Capture the cell that displays the provided text and extract its [X, Y] central coordinate. 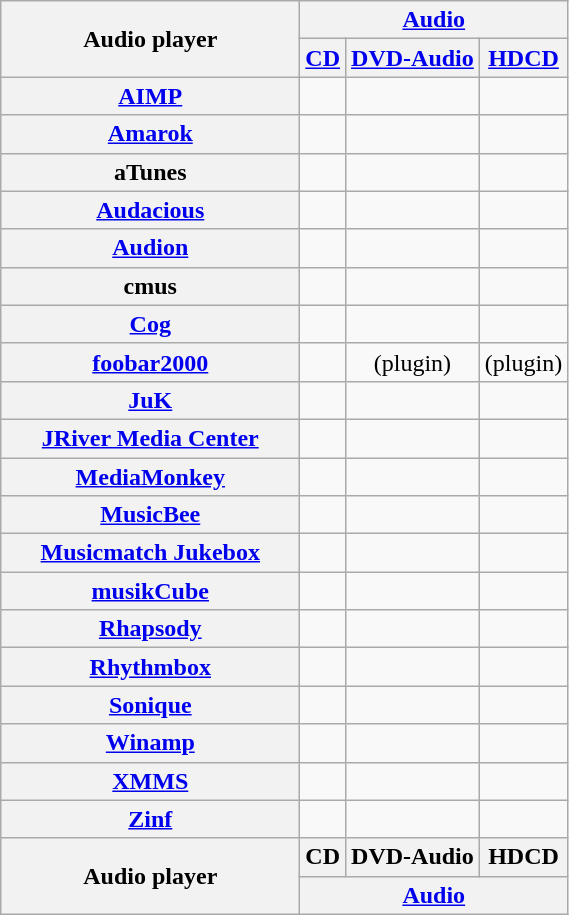
Winamp [150, 743]
Rhapsody [150, 629]
MusicBee [150, 515]
Zinf [150, 819]
cmus [150, 286]
foobar2000 [150, 362]
AIMP [150, 96]
JuK [150, 400]
Audion [150, 248]
Musicmatch Jukebox [150, 553]
XMMS [150, 781]
Amarok [150, 134]
Rhythmbox [150, 667]
JRiver Media Center [150, 438]
aTunes [150, 172]
Sonique [150, 705]
Cog [150, 324]
musikCube [150, 591]
MediaMonkey [150, 477]
Audacious [150, 210]
